Locate the cell with the specified text and output its [x, y] center coordinate. 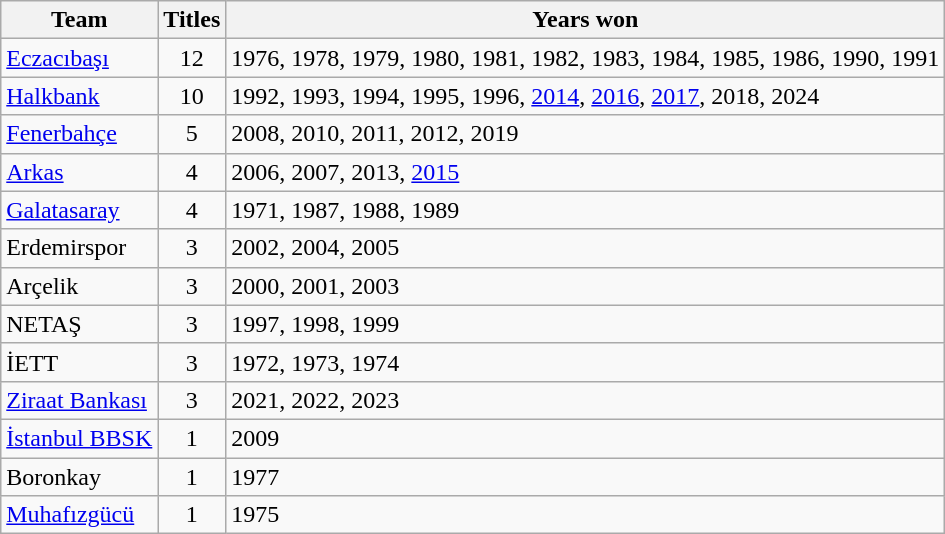
Eczacıbaşı [80, 58]
İETT [80, 362]
Arkas [80, 172]
Years won [586, 20]
12 [192, 58]
Halkbank [80, 96]
Ziraat Bankası [80, 400]
2008, 2010, 2011, 2012, 2019 [586, 134]
Galatasaray [80, 210]
Titles [192, 20]
2009 [586, 438]
1977 [586, 477]
Team [80, 20]
Boronkay [80, 477]
1975 [586, 515]
Arçelik [80, 286]
2021, 2022, 2023 [586, 400]
5 [192, 134]
Erdemirspor [80, 248]
1971, 1987, 1988, 1989 [586, 210]
2006, 2007, 2013, 2015 [586, 172]
NETAŞ [80, 324]
1972, 1973, 1974 [586, 362]
1976, 1978, 1979, 1980, 1981, 1982, 1983, 1984, 1985, 1986, 1990, 1991 [586, 58]
İstanbul BBSK [80, 438]
2000, 2001, 2003 [586, 286]
Muhafızgücü [80, 515]
Fenerbahçe [80, 134]
1997, 1998, 1999 [586, 324]
1992, 1993, 1994, 1995, 1996, 2014, 2016, 2017, 2018, 2024 [586, 96]
2002, 2004, 2005 [586, 248]
10 [192, 96]
